Find where the given text appears and provide that cell's center as [x, y] coordinate. 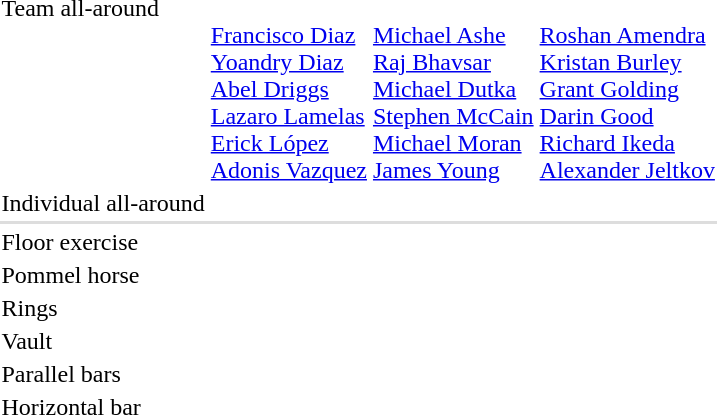
Individual all-around [103, 203]
Parallel bars [103, 374]
Vault [103, 341]
Pommel horse [103, 275]
Floor exercise [103, 242]
Rings [103, 308]
